Determine the [X, Y] coordinate at the center of the cell enclosing the given text.  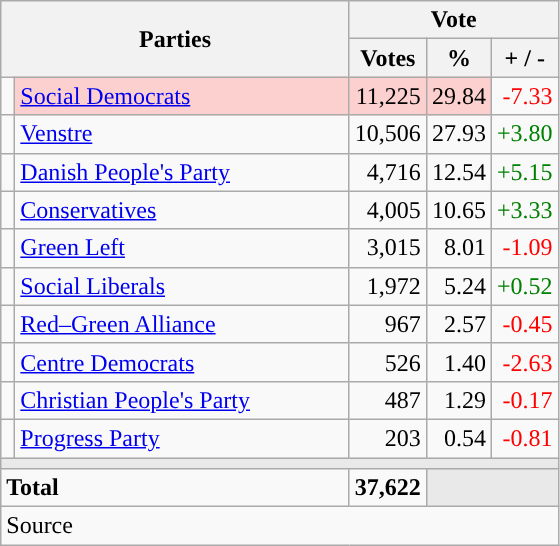
Vote [454, 20]
8.01 [458, 248]
Votes [388, 58]
Christian People's Party [182, 400]
-0.17 [524, 400]
-0.45 [524, 324]
1.29 [458, 400]
3,015 [388, 248]
29.84 [458, 96]
Conservatives [182, 210]
4,716 [388, 172]
27.93 [458, 134]
+3.80 [524, 134]
2.57 [458, 324]
-7.33 [524, 96]
Green Left [182, 248]
-2.63 [524, 362]
Total [176, 488]
526 [388, 362]
487 [388, 400]
967 [388, 324]
+5.15 [524, 172]
% [458, 58]
Parties [176, 39]
5.24 [458, 286]
Progress Party [182, 438]
Danish People's Party [182, 172]
203 [388, 438]
Social Democrats [182, 96]
+3.33 [524, 210]
37,622 [388, 488]
Source [280, 526]
-0.81 [524, 438]
11,225 [388, 96]
Venstre [182, 134]
1,972 [388, 286]
10.65 [458, 210]
-1.09 [524, 248]
0.54 [458, 438]
10,506 [388, 134]
1.40 [458, 362]
12.54 [458, 172]
Red–Green Alliance [182, 324]
Social Liberals [182, 286]
+ / - [524, 58]
4,005 [388, 210]
Centre Democrats [182, 362]
+0.52 [524, 286]
